Output the (x, y) coordinate of the center of the cell containing the given text.  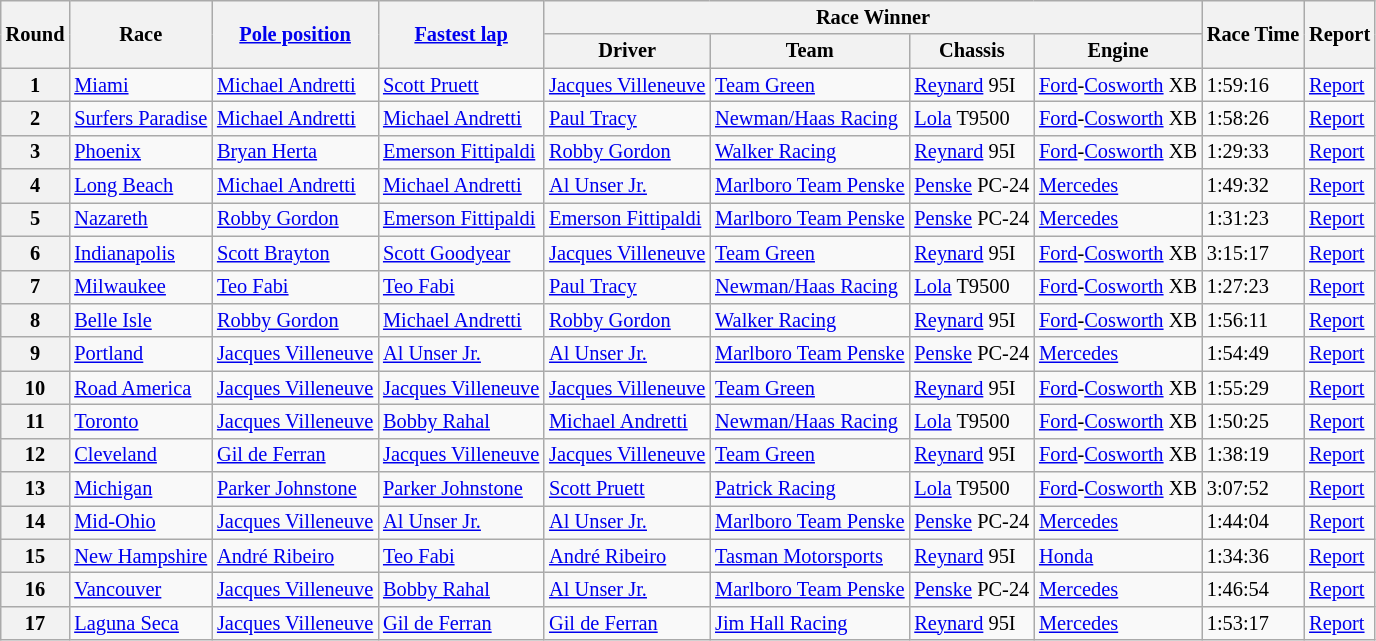
Race Time (1253, 34)
1:53:17 (1253, 623)
1:46:54 (1253, 589)
1:34:36 (1253, 556)
1:54:49 (1253, 354)
Road America (140, 388)
Scott Brayton (295, 253)
1:27:23 (1253, 287)
Honda (1118, 556)
3:07:52 (1253, 489)
Team (810, 51)
12 (36, 455)
13 (36, 489)
Belle Isle (140, 320)
1:56:11 (1253, 320)
Race Winner (873, 17)
1 (36, 85)
16 (36, 589)
Patrick Racing (810, 489)
15 (36, 556)
9 (36, 354)
Scott Goodyear (461, 253)
Vancouver (140, 589)
Long Beach (140, 186)
1:55:29 (1253, 388)
14 (36, 522)
Michigan (140, 489)
Milwaukee (140, 287)
1:59:16 (1253, 85)
Fastest lap (461, 34)
4 (36, 186)
11 (36, 421)
Chassis (972, 51)
Engine (1118, 51)
3:15:17 (1253, 253)
10 (36, 388)
Jim Hall Racing (810, 623)
Portland (140, 354)
New Hampshire (140, 556)
Driver (627, 51)
Round (36, 34)
Tasman Motorsports (810, 556)
1:58:26 (1253, 118)
5 (36, 219)
Surfers Paradise (140, 118)
1:38:19 (1253, 455)
Indianapolis (140, 253)
Mid-Ohio (140, 522)
7 (36, 287)
1:50:25 (1253, 421)
1:49:32 (1253, 186)
1:31:23 (1253, 219)
1:44:04 (1253, 522)
Nazareth (140, 219)
8 (36, 320)
Pole position (295, 34)
Toronto (140, 421)
Phoenix (140, 152)
17 (36, 623)
2 (36, 118)
6 (36, 253)
Laguna Seca (140, 623)
Race (140, 34)
Cleveland (140, 455)
Bryan Herta (295, 152)
Miami (140, 85)
3 (36, 152)
1:29:33 (1253, 152)
